Extract the [x, y] coordinate from the center of the cell holding the provided text.  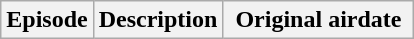
Original airdate [318, 20]
Description [158, 20]
Episode [47, 20]
